Output the (x, y) coordinate of the center of the cell containing the given text.  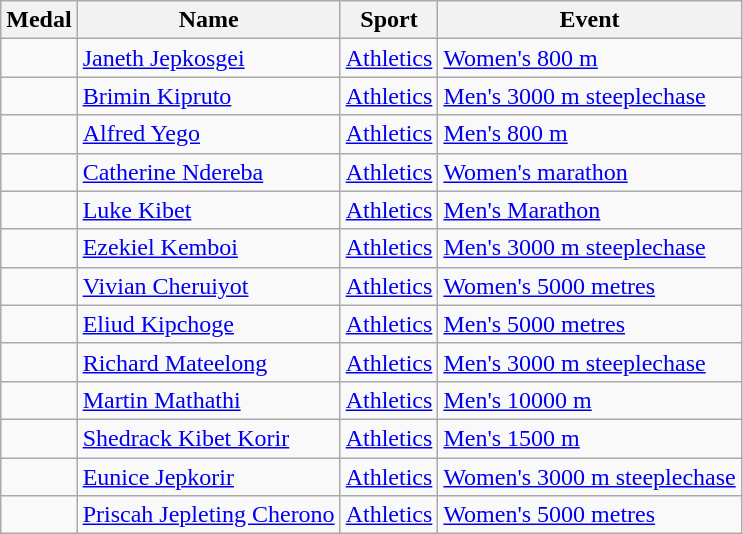
Sport (389, 20)
Janeth Jepkosgei (208, 58)
Men's 10000 m (590, 400)
Martin Mathathi (208, 400)
Priscah Jepleting Cherono (208, 515)
Shedrack Kibet Korir (208, 438)
Women's marathon (590, 172)
Event (590, 20)
Richard Mateelong (208, 362)
Eliud Kipchoge (208, 324)
Men's 1500 m (590, 438)
Men's 800 m (590, 134)
Catherine Ndereba (208, 172)
Women's 800 m (590, 58)
Alfred Yego (208, 134)
Vivian Cheruiyot (208, 286)
Eunice Jepkorir (208, 477)
Brimin Kipruto (208, 96)
Men's Marathon (590, 210)
Men's 5000 metres (590, 324)
Name (208, 20)
Medal (39, 20)
Women's 3000 m steeplechase (590, 477)
Luke Kibet (208, 210)
Ezekiel Kemboi (208, 248)
